Search for the cell housing the specified text and yield its [x, y] center coordinate. 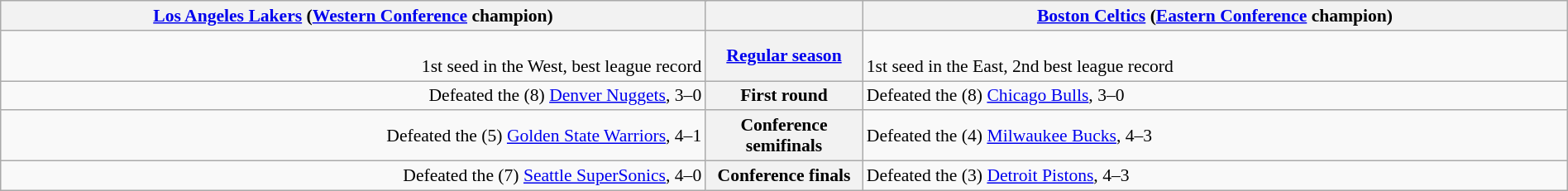
Defeated the (3) Detroit Pistons, 4–3 [1216, 176]
Defeated the (5) Golden State Warriors, 4–1 [354, 136]
Los Angeles Lakers (Western Conference champion) [354, 16]
1st seed in the East, 2nd best league record [1216, 56]
1st seed in the West, best league record [354, 56]
Defeated the (7) Seattle SuperSonics, 4–0 [354, 176]
Conference semifinals [784, 136]
Defeated the (8) Chicago Bulls, 3–0 [1216, 96]
Regular season [784, 56]
Boston Celtics (Eastern Conference champion) [1216, 16]
Defeated the (8) Denver Nuggets, 3–0 [354, 96]
First round [784, 96]
Defeated the (4) Milwaukee Bucks, 4–3 [1216, 136]
Conference finals [784, 176]
